Determine the (X, Y) coordinate at the center of the cell enclosing the given text.  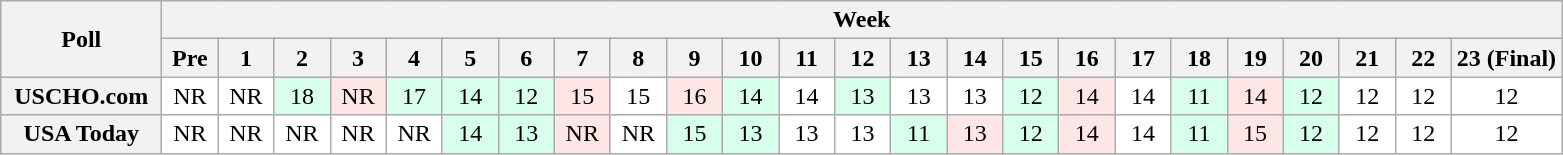
22 (1423, 58)
23 (Final) (1506, 58)
20 (1311, 58)
10 (750, 58)
5 (470, 58)
Week (862, 20)
8 (638, 58)
19 (1255, 58)
6 (526, 58)
USCHO.com (82, 96)
USA Today (82, 134)
3 (358, 58)
21 (1367, 58)
7 (582, 58)
Pre (190, 58)
2 (302, 58)
9 (694, 58)
1 (246, 58)
Poll (82, 39)
4 (414, 58)
